Detect which cell encompasses the target text, then output its [x, y] center coordinate. 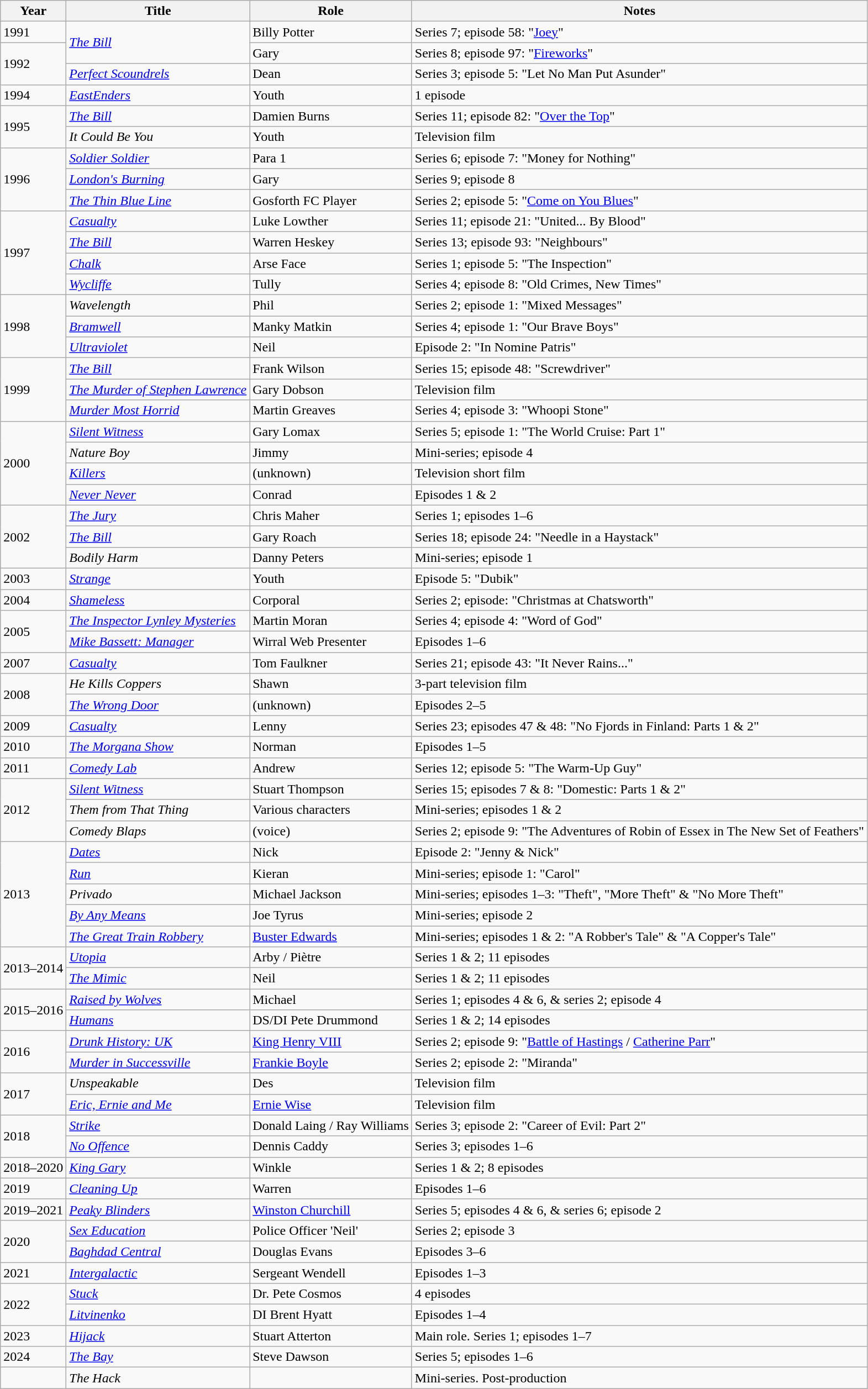
2008 [33, 694]
Litvinenko [158, 1315]
Run [158, 873]
Series 2; episode 9: "The Adventures of Robin of Essex in The New Set of Feathers" [639, 831]
Damien Burns [331, 116]
King Henry VIII [331, 1041]
Mini-series; episode 4 [639, 453]
Utopia [158, 957]
Role [331, 11]
Episodes 2–5 [639, 705]
Donald Laing / Ray Williams [331, 1125]
Raised by Wolves [158, 999]
Buster Edwards [331, 936]
2018 [33, 1136]
DI Brent Hyatt [331, 1315]
Dennis Caddy [331, 1146]
Para 1 [331, 158]
The Thin Blue Line [158, 200]
Mini-series; episode 1: "Carol" [639, 873]
Mini-series; episodes 1 & 2 [639, 810]
Kieran [331, 873]
Gosforth FC Player [331, 200]
By Any Means [158, 915]
Wavelength [158, 306]
Series 5; episodes 4 & 6, & series 6; episode 2 [639, 1209]
Bodily Harm [158, 557]
2017 [33, 1094]
Unspeakable [158, 1083]
Series 13; episode 93: "Neighbours" [639, 242]
Series 8; episode 97: "Fireworks" [639, 53]
Peaky Blinders [158, 1209]
Episodes 1–5 [639, 747]
Series 2; episode 1: "Mixed Messages" [639, 306]
2010 [33, 747]
Series 12; episode 5: "The Warm-Up Guy" [639, 768]
2004 [33, 599]
Arby / Piètre [331, 957]
Shameless [158, 599]
Series 4; episode 8: "Old Crimes, New Times" [639, 285]
Series 3; episode 2: "Career of Evil: Part 2" [639, 1125]
1991 [33, 32]
Episodes 1–3 [639, 1272]
Phil [331, 306]
1 episode [639, 95]
Series 6; episode 7: "Money for Nothing" [639, 158]
(voice) [331, 831]
Series 1; episode 5: "The Inspection" [639, 264]
1992 [33, 64]
2013 [33, 894]
2000 [33, 463]
Perfect Scoundrels [158, 74]
Drunk History: UK [158, 1041]
Steve Dawson [331, 1357]
1995 [33, 127]
2024 [33, 1357]
EastEnders [158, 95]
Series 15; episode 48: "Screwdriver" [639, 369]
Series 1; episodes 1–6 [639, 515]
Danny Peters [331, 557]
2003 [33, 578]
2019–2021 [33, 1209]
Series 21; episode 43: "It Never Rains..." [639, 663]
1998 [33, 327]
Comedy Lab [158, 768]
Police Officer 'Neil' [331, 1230]
Andrew [331, 768]
1997 [33, 252]
Martin Greaves [331, 411]
Billy Potter [331, 32]
Mini-series; episode 1 [639, 557]
Michael Jackson [331, 894]
Title [158, 11]
Wycliffe [158, 285]
2016 [33, 1052]
Murder in Successville [158, 1062]
Series 11; episode 21: "United... By Blood" [639, 221]
Series 3; episodes 1–6 [639, 1146]
Never Never [158, 494]
Mike Bassett: Manager [158, 642]
2009 [33, 726]
2011 [33, 768]
1994 [33, 95]
Stuart Thompson [331, 789]
Episodes 1 & 2 [639, 494]
The Inspector Lynley Mysteries [158, 621]
Cleaning Up [158, 1188]
Sergeant Wendell [331, 1272]
It Could Be You [158, 137]
Dr. Pete Cosmos [331, 1294]
He Kills Coppers [158, 684]
The Bay [158, 1357]
2020 [33, 1241]
The Murder of Stephen Lawrence [158, 390]
Arse Face [331, 264]
2002 [33, 536]
Episode 2: "Jenny & Nick" [639, 852]
Series 18; episode 24: "Needle in a Haystack" [639, 536]
Series 2; episode 5: "Come on You Blues" [639, 200]
Frank Wilson [331, 369]
Series 9; episode 8 [639, 179]
2021 [33, 1272]
2019 [33, 1188]
Them from That Thing [158, 810]
Series 1 & 2; 14 episodes [639, 1020]
Michael [331, 999]
Series 2; episode: "Christmas at Chatsworth" [639, 599]
King Gary [158, 1167]
Lenny [331, 726]
The Morgana Show [158, 747]
Episode 5: "Dubik" [639, 578]
No Offence [158, 1146]
Episodes 1–4 [639, 1315]
2005 [33, 632]
Shawn [331, 684]
Soldier Soldier [158, 158]
4 episodes [639, 1294]
Strange [158, 578]
Series 5; episodes 1–6 [639, 1357]
The Great Train Robbery [158, 936]
Nick [331, 852]
Gary Roach [331, 536]
Wirral Web Presenter [331, 642]
Series 2; episode 9: "Battle of Hastings / Catherine Parr" [639, 1041]
Series 1; episodes 4 & 6, & series 2; episode 4 [639, 999]
DS/DI Pete Drummond [331, 1020]
Episodes 3–6 [639, 1251]
Humans [158, 1020]
Douglas Evans [331, 1251]
Gary Dobson [331, 390]
2015–2016 [33, 1010]
Sex Education [158, 1230]
Series 2; episode 2: "Miranda" [639, 1062]
Mini-series; episodes 1 & 2: "A Robber's Tale" & "A Copper's Tale" [639, 936]
Series 4; episode 1: "Our Brave Boys" [639, 327]
Episode 2: "In Nomine Patris" [639, 348]
Series 3; episode 5: "Let No Man Put Asunder" [639, 74]
Chalk [158, 264]
2012 [33, 810]
Jimmy [331, 453]
Winkle [331, 1167]
Warren Heskey [331, 242]
Joe Tyrus [331, 915]
Notes [639, 11]
Baghdad Central [158, 1251]
Series 7; episode 58: "Joey" [639, 32]
Series 5; episode 1: "The World Cruise: Part 1" [639, 432]
Series 15; episodes 7 & 8: "Domestic: Parts 1 & 2" [639, 789]
2023 [33, 1336]
Main role. Series 1; episodes 1–7 [639, 1336]
Series 4; episode 4: "Word of God" [639, 621]
Strike [158, 1125]
Norman [331, 747]
3-part television film [639, 684]
Warren [331, 1188]
Series 1 & 2; 8 episodes [639, 1167]
Comedy Blaps [158, 831]
Tully [331, 285]
Killers [158, 473]
The Jury [158, 515]
2022 [33, 1304]
Martin Moran [331, 621]
Manky Matkin [331, 327]
Mini-series; episode 2 [639, 915]
Eric, Ernie and Me [158, 1104]
Nature Boy [158, 453]
Corporal [331, 599]
2018–2020 [33, 1167]
2013–2014 [33, 968]
Series 23; episodes 47 & 48: "No Fjords in Finland: Parts 1 & 2" [639, 726]
The Wrong Door [158, 705]
Conrad [331, 494]
Stuart Atterton [331, 1336]
Des [331, 1083]
Winston Churchill [331, 1209]
Privado [158, 894]
Mini-series; episodes 1–3: "Theft", "More Theft" & "No More Theft" [639, 894]
2007 [33, 663]
Dean [331, 74]
Bramwell [158, 327]
Ultraviolet [158, 348]
1999 [33, 390]
Gary Lomax [331, 432]
Tom Faulkner [331, 663]
Television short film [639, 473]
Hijack [158, 1336]
Series 11; episode 82: "Over the Top" [639, 116]
London's Burning [158, 179]
Intergalactic [158, 1272]
Frankie Boyle [331, 1062]
Various characters [331, 810]
Mini-series. Post-production [639, 1378]
Ernie Wise [331, 1104]
Year [33, 11]
Murder Most Horrid [158, 411]
The Hack [158, 1378]
Chris Maher [331, 515]
Luke Lowther [331, 221]
The Mimic [158, 978]
1996 [33, 179]
Series 4; episode 3: "Whoopi Stone" [639, 411]
Stuck [158, 1294]
Series 2; episode 3 [639, 1230]
Dates [158, 852]
